Scan for the cell matching the given text and deliver its (x, y) coordinate at center. 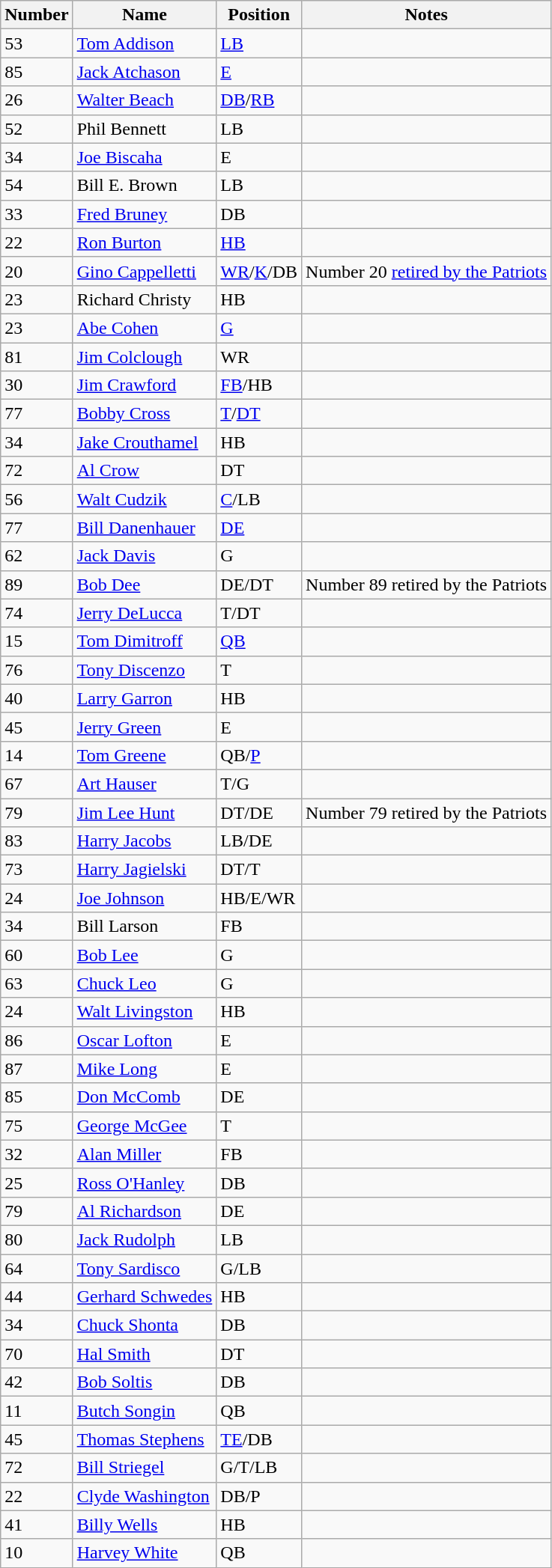
Harvey White (145, 1553)
Ron Burton (145, 242)
62 (37, 556)
26 (37, 100)
TE/DB (259, 1439)
32 (37, 1154)
Jerry DeLucca (145, 613)
Gerhard Schwedes (145, 1297)
Tom Addison (145, 43)
89 (37, 585)
73 (37, 870)
75 (37, 1126)
Walter Beach (145, 100)
George McGee (145, 1126)
Abe Cohen (145, 328)
Number 20 retired by the Patriots (427, 271)
DE/DT (259, 585)
Bob Dee (145, 585)
QB/P (259, 755)
76 (37, 670)
Jerry Green (145, 727)
Name (145, 15)
Mike Long (145, 1069)
Jim Crawford (145, 385)
Tom Dimitroff (145, 641)
60 (37, 955)
Clyde Washington (145, 1496)
41 (37, 1525)
Bob Soltis (145, 1382)
Tony Sardisco (145, 1269)
Notes (427, 15)
C/LB (259, 499)
10 (37, 1553)
Number 89 retired by the Patriots (427, 585)
Jack Rudolph (145, 1239)
83 (37, 841)
Joe Biscaha (145, 157)
Larry Garron (145, 698)
FB/HB (259, 385)
67 (37, 784)
Number 79 retired by the Patriots (427, 812)
30 (37, 385)
Bob Lee (145, 955)
Bobby Cross (145, 414)
G/T/LB (259, 1468)
Joe Johnson (145, 898)
33 (37, 214)
Gino Cappelletti (145, 271)
WR (259, 357)
Tom Greene (145, 755)
Fred Bruney (145, 214)
Position (259, 15)
Walt Livingston (145, 1012)
Jack Davis (145, 556)
LB/DE (259, 841)
56 (37, 499)
DT/DE (259, 812)
Butch Songin (145, 1411)
Ross O'Hanley (145, 1183)
14 (37, 755)
Thomas Stephens (145, 1439)
Harry Jacobs (145, 841)
Richard Christy (145, 299)
Bill Larson (145, 927)
DB/P (259, 1496)
Hal Smith (145, 1354)
Oscar Lofton (145, 1040)
64 (37, 1269)
Chuck Shonta (145, 1326)
Al Richardson (145, 1211)
Jake Crouthamel (145, 442)
Al Crow (145, 471)
T/G (259, 784)
42 (37, 1382)
Bill E. Brown (145, 186)
HB/E/WR (259, 898)
DT/T (259, 870)
54 (37, 186)
11 (37, 1411)
Bill Striegel (145, 1468)
52 (37, 129)
WR/K/DB (259, 271)
Jim Lee Hunt (145, 812)
Number (37, 15)
70 (37, 1354)
Walt Cudzik (145, 499)
Bill Danenhauer (145, 528)
87 (37, 1069)
Alan Miller (145, 1154)
20 (37, 271)
Phil Bennett (145, 129)
Harry Jagielski (145, 870)
Jack Atchason (145, 72)
80 (37, 1239)
G/LB (259, 1269)
Don McComb (145, 1097)
74 (37, 613)
Tony Discenzo (145, 670)
15 (37, 641)
25 (37, 1183)
Billy Wells (145, 1525)
81 (37, 357)
Chuck Leo (145, 983)
53 (37, 43)
86 (37, 1040)
40 (37, 698)
63 (37, 983)
44 (37, 1297)
Jim Colclough (145, 357)
Art Hauser (145, 784)
DB/RB (259, 100)
